For the text-containing cell, return its midpoint in [X, Y] coordinate format. 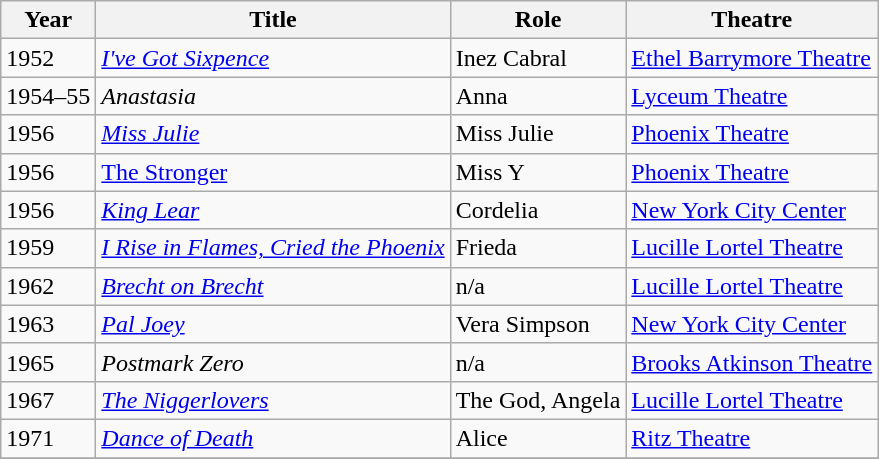
Vera Simpson [538, 324]
Postmark Zero [273, 362]
1967 [48, 400]
Miss Y [538, 172]
Lyceum Theatre [752, 96]
Year [48, 20]
Role [538, 20]
1952 [48, 58]
1963 [48, 324]
Ethel Barrymore Theatre [752, 58]
The Stronger [273, 172]
Ritz Theatre [752, 438]
Dance of Death [273, 438]
1965 [48, 362]
Anna [538, 96]
King Lear [273, 210]
The God, Angela [538, 400]
Inez Cabral [538, 58]
Theatre [752, 20]
Title [273, 20]
1962 [48, 286]
1954–55 [48, 96]
1959 [48, 248]
1971 [48, 438]
Alice [538, 438]
Brooks Atkinson Theatre [752, 362]
I've Got Sixpence [273, 58]
Brecht on Brecht [273, 286]
Cordelia [538, 210]
I Rise in Flames, Cried the Phoenix [273, 248]
Anastasia [273, 96]
Pal Joey [273, 324]
Frieda [538, 248]
The Niggerlovers [273, 400]
